Determine the (X, Y) coordinate at the center of the cell enclosing the given text.  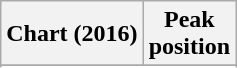
Peak position (189, 34)
Chart (2016) (72, 34)
